For the text-containing cell, return its midpoint in (X, Y) coordinate format. 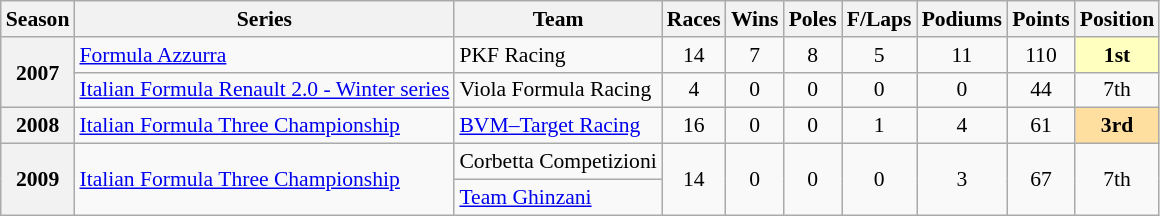
61 (1041, 126)
Position (1117, 19)
1 (880, 126)
Season (38, 19)
5 (880, 55)
44 (1041, 90)
2008 (38, 126)
11 (962, 55)
Points (1041, 19)
PKF Racing (558, 55)
Italian Formula Renault 2.0 - Winter series (264, 90)
Podiums (962, 19)
Wins (755, 19)
1st (1117, 55)
2009 (38, 180)
3 (962, 180)
Viola Formula Racing (558, 90)
Team Ghinzani (558, 197)
67 (1041, 180)
110 (1041, 55)
7 (755, 55)
2007 (38, 72)
Series (264, 19)
Team (558, 19)
16 (694, 126)
Formula Azzurra (264, 55)
F/Laps (880, 19)
Corbetta Competizioni (558, 162)
BVM–Target Racing (558, 126)
Races (694, 19)
3rd (1117, 126)
Poles (813, 19)
8 (813, 55)
